Extract the (x, y) coordinate from the center of the cell holding the provided text.  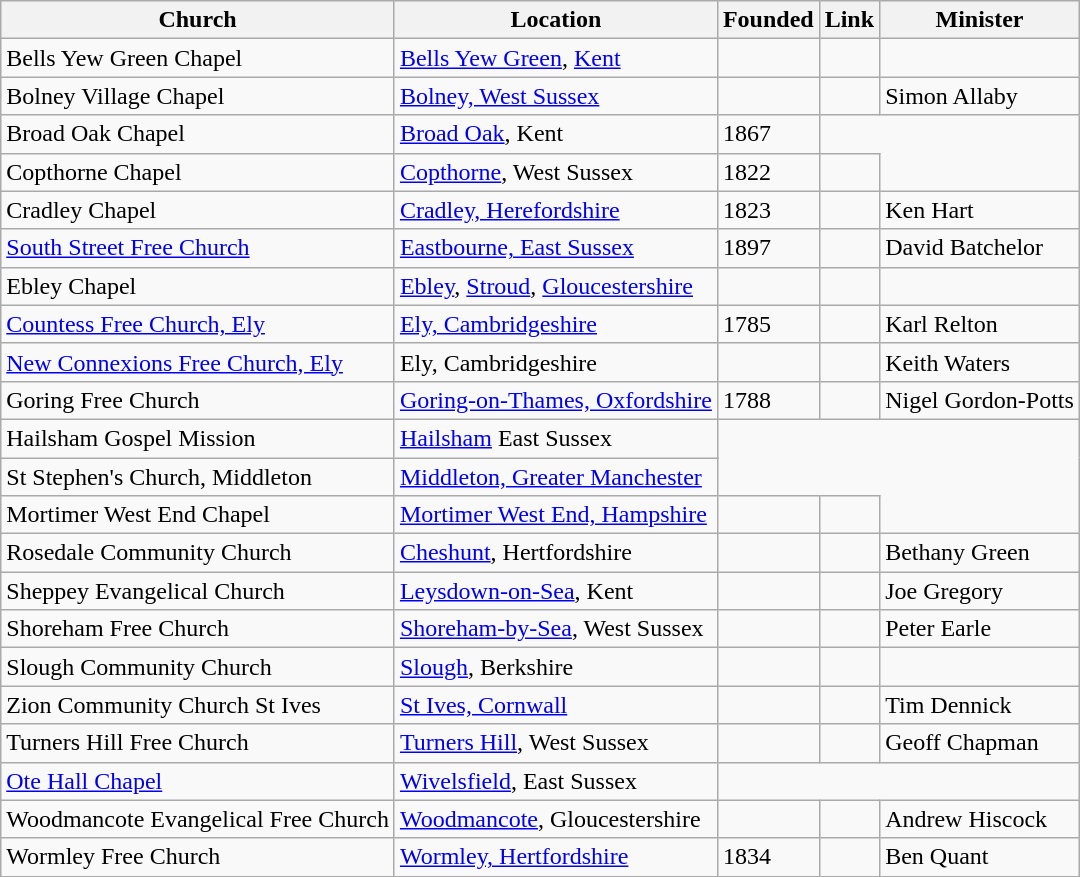
Tim Dennick (980, 705)
Middleton, Greater Manchester (556, 477)
Cradley, Herefordshire (556, 210)
1785 (768, 324)
Turners Hill Free Church (198, 743)
Copthorne, West Sussex (556, 172)
Broad Oak Chapel (198, 134)
Broad Oak, Kent (556, 134)
Keith Waters (980, 362)
Hailsham Gospel Mission (198, 438)
Slough Community Church (198, 667)
Wormley, Hertfordshire (556, 857)
Sheppey Evangelical Church (198, 591)
Bolney, West Sussex (556, 96)
Founded (768, 20)
Andrew Hiscock (980, 819)
Ote Hall Chapel (198, 781)
Ken Hart (980, 210)
Goring-on-Thames, Oxfordshire (556, 400)
New Connexions Free Church, Ely (198, 362)
Woodmancote Evangelical Free Church (198, 819)
Minister (980, 20)
David Batchelor (980, 248)
Bells Yew Green Chapel (198, 58)
Bolney Village Chapel (198, 96)
Eastbourne, East Sussex (556, 248)
Geoff Chapman (980, 743)
South Street Free Church (198, 248)
Leysdown-on-Sea, Kent (556, 591)
Rosedale Community Church (198, 553)
Nigel Gordon-Potts (980, 400)
St Ives, Cornwall (556, 705)
Mortimer West End, Hampshire (556, 515)
Zion Community Church St Ives (198, 705)
1867 (768, 134)
Copthorne Chapel (198, 172)
Bells Yew Green, Kent (556, 58)
1822 (768, 172)
Shoreham-by-Sea, West Sussex (556, 629)
Cheshunt, Hertfordshire (556, 553)
Karl Relton (980, 324)
1788 (768, 400)
1834 (768, 857)
Simon Allaby (980, 96)
Peter Earle (980, 629)
Joe Gregory (980, 591)
Wormley Free Church (198, 857)
Mortimer West End Chapel (198, 515)
Shoreham Free Church (198, 629)
Slough, Berkshire (556, 667)
Location (556, 20)
Countess Free Church, Ely (198, 324)
Hailsham East Sussex (556, 438)
Link (849, 20)
Wivelsfield, East Sussex (556, 781)
Church (198, 20)
Cradley Chapel (198, 210)
St Stephen's Church, Middleton (198, 477)
Ben Quant (980, 857)
Ebley Chapel (198, 286)
Bethany Green (980, 553)
1823 (768, 210)
Turners Hill, West Sussex (556, 743)
Goring Free Church (198, 400)
Ebley, Stroud, Gloucestershire (556, 286)
1897 (768, 248)
Woodmancote, Gloucestershire (556, 819)
